Capture the cell that displays the provided text and extract its (x, y) central coordinate. 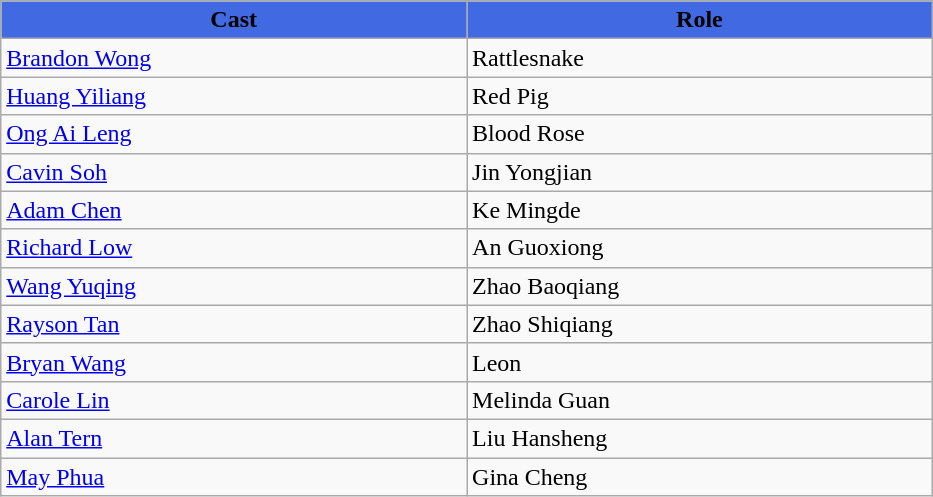
Bryan Wang (234, 362)
Huang Yiliang (234, 96)
Ke Mingde (700, 210)
Cavin Soh (234, 172)
Melinda Guan (700, 400)
Wang Yuqing (234, 286)
Alan Tern (234, 438)
Liu Hansheng (700, 438)
Ong Ai Leng (234, 134)
Gina Cheng (700, 477)
Blood Rose (700, 134)
Rayson Tan (234, 324)
Richard Low (234, 248)
Role (700, 20)
Zhao Shiqiang (700, 324)
Cast (234, 20)
Jin Yongjian (700, 172)
Red Pig (700, 96)
Carole Lin (234, 400)
An Guoxiong (700, 248)
Adam Chen (234, 210)
Rattlesnake (700, 58)
Brandon Wong (234, 58)
Zhao Baoqiang (700, 286)
Leon (700, 362)
May Phua (234, 477)
